Provide the [X, Y] coordinate of the cell's center where the given text is located.  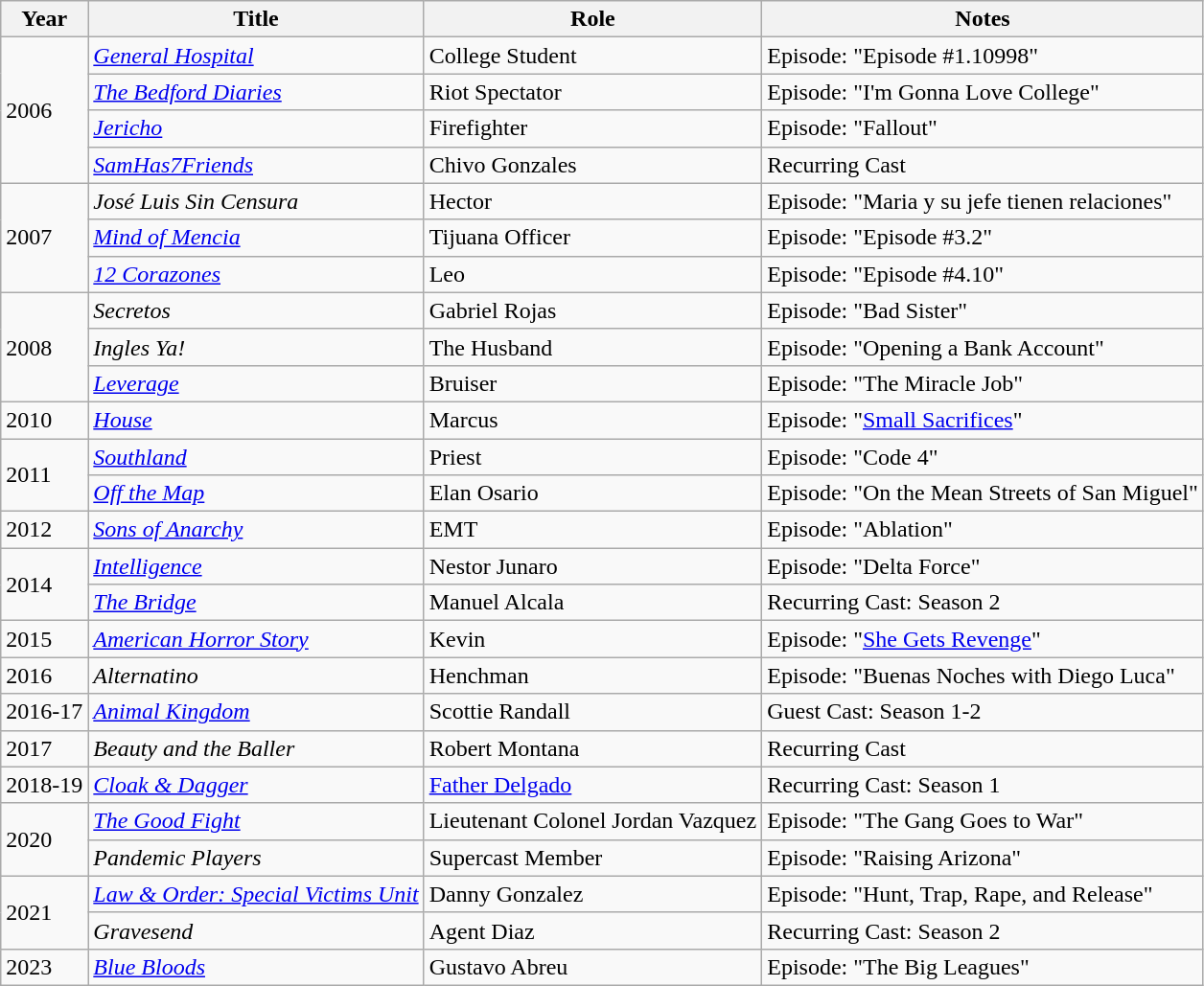
Chivo Gonzales [592, 165]
Tijuana Officer [592, 238]
Episode: "The Gang Goes to War" [984, 821]
Episode: "Episode #4.10" [984, 274]
Blue Bloods [256, 967]
Beauty and the Baller [256, 748]
Notes [984, 19]
Southland [256, 457]
Episode: "Raising Arizona" [984, 858]
2021 [44, 912]
Sons of Anarchy [256, 530]
Episode: "She Gets Revenge" [984, 639]
Episode: "Ablation" [984, 530]
Recurring Cast: Season 1 [984, 785]
Agent Diaz [592, 930]
Year [44, 19]
Riot Spectator [592, 92]
2016-17 [44, 712]
House [256, 420]
2023 [44, 967]
Intelligence [256, 566]
Episode: "Hunt, Trap, Rape, and Release" [984, 894]
Episode: "Episode #1.10998" [984, 56]
Ingles Ya! [256, 347]
12 Corazones [256, 274]
Priest [592, 457]
Episode: "The Big Leagues" [984, 967]
Title [256, 19]
General Hospital [256, 56]
Pandemic Players [256, 858]
2006 [44, 110]
Hector [592, 201]
Firefighter [592, 128]
College Student [592, 56]
2016 [44, 676]
Kevin [592, 639]
2010 [44, 420]
American Horror Story [256, 639]
The Good Fight [256, 821]
Role [592, 19]
Scottie Randall [592, 712]
Nestor Junaro [592, 566]
2014 [44, 585]
Elan Osario [592, 493]
Bruiser [592, 383]
2015 [44, 639]
Episode: "Small Sacrifices" [984, 420]
Episode: "Delta Force" [984, 566]
Alternatino [256, 676]
Animal Kingdom [256, 712]
José Luis Sin Censura [256, 201]
The Bedford Diaries [256, 92]
SamHas7Friends [256, 165]
Episode: "Opening a Bank Account" [984, 347]
Law & Order: Special Victims Unit [256, 894]
Episode: "I'm Gonna Love College" [984, 92]
Cloak & Dagger [256, 785]
Episode: "Episode #3.2" [984, 238]
2017 [44, 748]
2020 [44, 839]
Lieutenant Colonel Jordan Vazquez [592, 821]
Danny Gonzalez [592, 894]
Mind of Mencia [256, 238]
The Bridge [256, 603]
2007 [44, 238]
Robert Montana [592, 748]
Leo [592, 274]
Guest Cast: Season 1-2 [984, 712]
Jericho [256, 128]
2018-19 [44, 785]
Henchman [592, 676]
Gustavo Abreu [592, 967]
Episode: "Bad Sister" [984, 310]
Off the Map [256, 493]
Episode: "Fallout" [984, 128]
Father Delgado [592, 785]
Episode: "Code 4" [984, 457]
Leverage [256, 383]
Secretos [256, 310]
EMT [592, 530]
Supercast Member [592, 858]
Episode: "Maria y su jefe tienen relaciones" [984, 201]
2011 [44, 475]
2012 [44, 530]
Episode: "The Miracle Job" [984, 383]
Marcus [592, 420]
Gravesend [256, 930]
Episode: "On the Mean Streets of San Miguel" [984, 493]
2008 [44, 347]
Episode: "Buenas Noches with Diego Luca" [984, 676]
Gabriel Rojas [592, 310]
The Husband [592, 347]
Manuel Alcala [592, 603]
